Determine the (X, Y) coordinate at the center of the cell enclosing the given text.  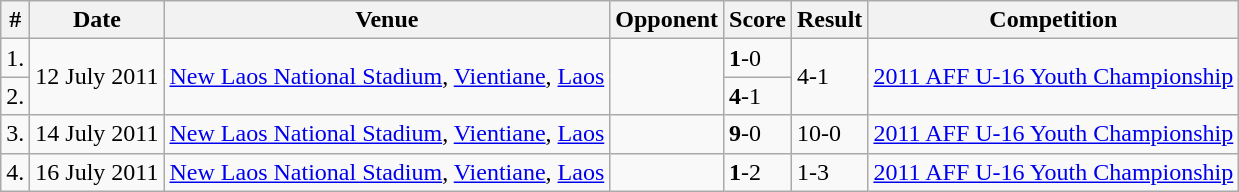
1-0 (758, 58)
# (16, 20)
Score (758, 20)
Result (829, 20)
10-0 (829, 134)
12 July 2011 (97, 77)
1-2 (758, 172)
Venue (387, 20)
Competition (1054, 20)
Opponent (667, 20)
3. (16, 134)
1. (16, 58)
9-0 (758, 134)
4. (16, 172)
Date (97, 20)
2. (16, 96)
16 July 2011 (97, 172)
1-3 (829, 172)
14 July 2011 (97, 134)
